Scan for the cell matching the given text and deliver its (x, y) coordinate at center. 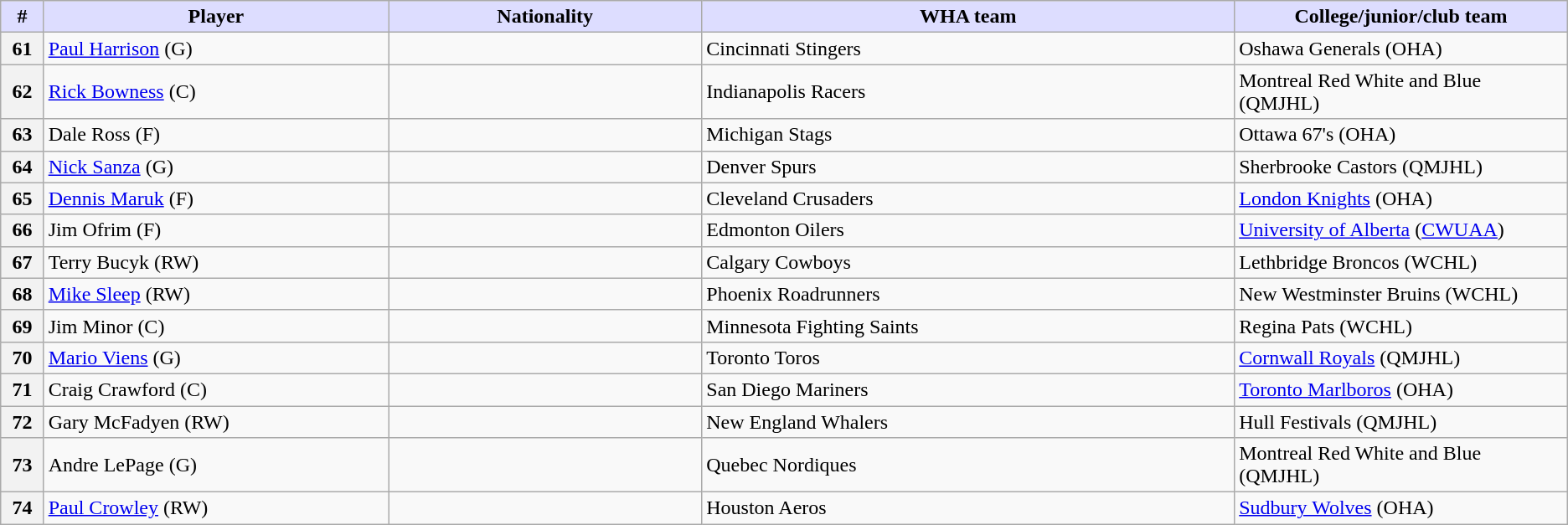
Sudbury Wolves (OHA) (1401, 508)
Toronto Marlboros (OHA) (1401, 389)
Indianapolis Racers (968, 92)
64 (22, 167)
Cincinnati Stingers (968, 49)
Houston Aeros (968, 508)
Mario Viens (G) (216, 358)
68 (22, 294)
74 (22, 508)
Edmonton Oilers (968, 230)
New Westminster Bruins (WCHL) (1401, 294)
72 (22, 421)
Andre LePage (G) (216, 466)
Regina Pats (WCHL) (1401, 326)
University of Alberta (CWUAA) (1401, 230)
Cornwall Royals (QMJHL) (1401, 358)
71 (22, 389)
70 (22, 358)
San Diego Mariners (968, 389)
66 (22, 230)
Phoenix Roadrunners (968, 294)
Cleveland Crusaders (968, 198)
Denver Spurs (968, 167)
Rick Bowness (C) (216, 92)
Paul Crowley (RW) (216, 508)
Lethbridge Broncos (WCHL) (1401, 262)
Gary McFadyen (RW) (216, 421)
Minnesota Fighting Saints (968, 326)
Ottawa 67's (OHA) (1401, 135)
65 (22, 198)
Nationality (545, 17)
Sherbrooke Castors (QMJHL) (1401, 167)
College/junior/club team (1401, 17)
Player (216, 17)
Craig Crawford (C) (216, 389)
Nick Sanza (G) (216, 167)
Quebec Nordiques (968, 466)
73 (22, 466)
62 (22, 92)
Michigan Stags (968, 135)
Calgary Cowboys (968, 262)
Oshawa Generals (OHA) (1401, 49)
Jim Minor (C) (216, 326)
67 (22, 262)
New England Whalers (968, 421)
Dennis Maruk (F) (216, 198)
Jim Ofrim (F) (216, 230)
61 (22, 49)
63 (22, 135)
Dale Ross (F) (216, 135)
Paul Harrison (G) (216, 49)
# (22, 17)
London Knights (OHA) (1401, 198)
Toronto Toros (968, 358)
WHA team (968, 17)
69 (22, 326)
Terry Bucyk (RW) (216, 262)
Hull Festivals (QMJHL) (1401, 421)
Mike Sleep (RW) (216, 294)
